Output the [X, Y] coordinate of the center of the cell containing the given text.  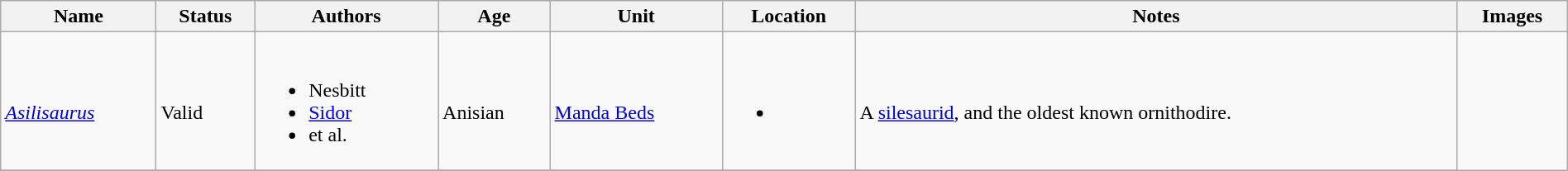
Manda Beds [636, 101]
Unit [636, 17]
Age [495, 17]
Images [1513, 17]
Notes [1156, 17]
Location [789, 17]
Asilisaurus [79, 101]
Status [205, 17]
Authors [347, 17]
Anisian [495, 101]
Valid [205, 101]
A silesaurid, and the oldest known ornithodire. [1156, 101]
NesbittSidoret al. [347, 101]
Name [79, 17]
